From the cell containing the given text, extract its center point as (x, y) coordinate. 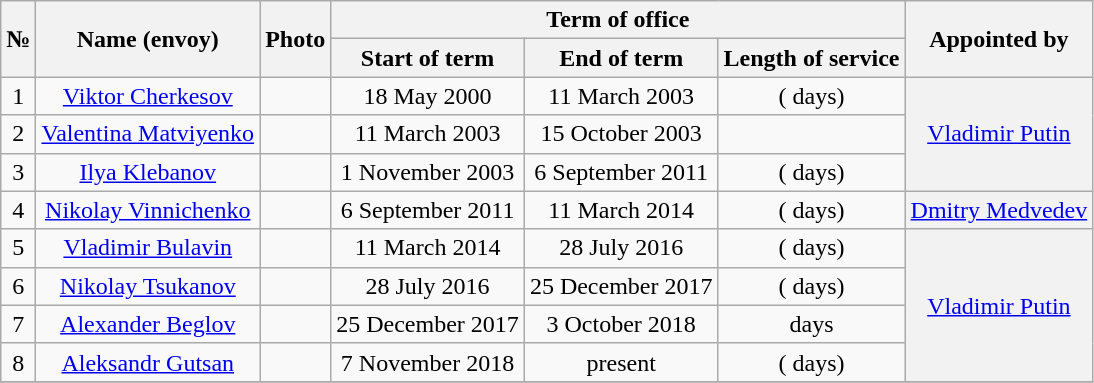
8 (18, 362)
1 (18, 96)
3 (18, 172)
present (621, 362)
Appointed by (999, 39)
Alexander Beglov (148, 324)
Start of term (428, 58)
Photo (296, 39)
Nikolay Vinnichenko (148, 210)
Length of service (812, 58)
18 May 2000 (428, 96)
3 October 2018 (621, 324)
days (812, 324)
№ (18, 39)
7 November 2018 (428, 362)
Dmitry Medvedev (999, 210)
4 (18, 210)
Vladimir Bulavin (148, 248)
2 (18, 134)
Aleksandr Gutsan (148, 362)
Term of office (618, 20)
7 (18, 324)
5 (18, 248)
1 November 2003 (428, 172)
End of term (621, 58)
Nikolay Tsukanov (148, 286)
Valentina Matviyenko (148, 134)
Name (envoy) (148, 39)
6 (18, 286)
Ilya Klebanov (148, 172)
15 October 2003 (621, 134)
Viktor Cherkesov (148, 96)
